For the text-containing cell, return its midpoint in [X, Y] coordinate format. 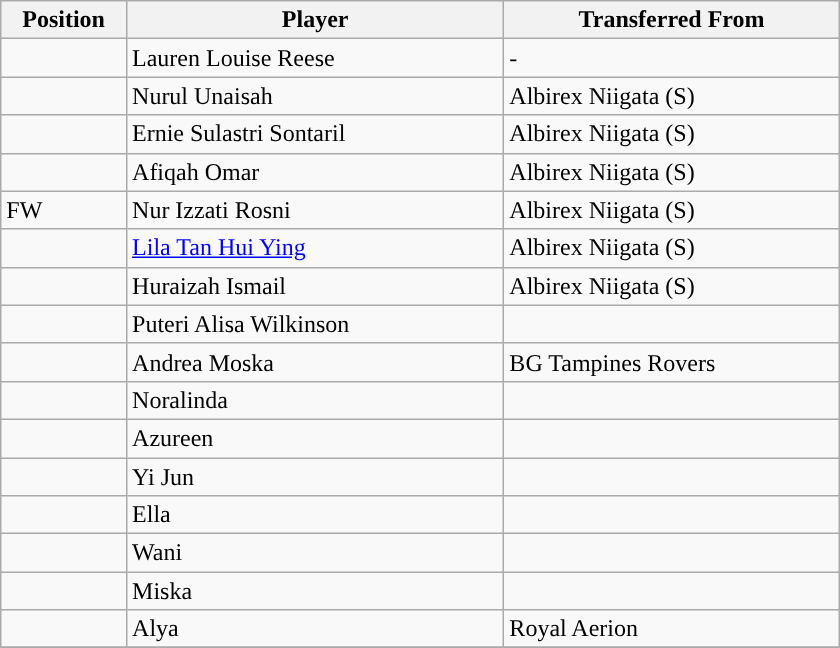
Noralinda [316, 400]
Puteri Alisa Wilkinson [316, 324]
Huraizah Ismail [316, 286]
Yi Jun [316, 477]
Miska [316, 591]
Wani [316, 553]
Lauren Louise Reese [316, 58]
Alya [316, 629]
Azureen [316, 438]
Transferred From [672, 20]
Ella [316, 515]
FW [64, 210]
- [672, 58]
Player [316, 20]
Royal Aerion [672, 629]
Position [64, 20]
BG Tampines Rovers [672, 362]
Lila Tan Hui Ying [316, 248]
Ernie Sulastri Sontaril [316, 134]
Andrea Moska [316, 362]
Nurul Unaisah [316, 96]
Afiqah Omar [316, 172]
Nur Izzati Rosni [316, 210]
